For the text-containing cell, return its midpoint in (x, y) coordinate format. 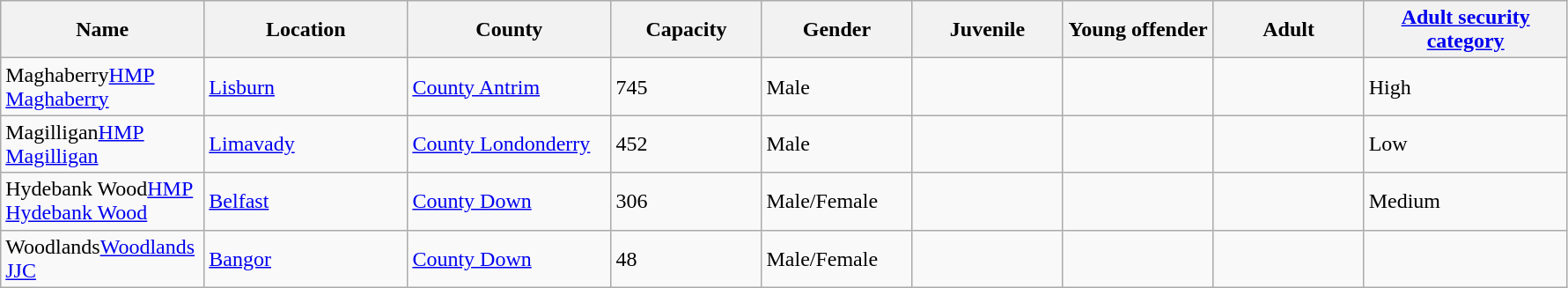
745 (687, 86)
Limavady (306, 144)
Gender (836, 30)
MaghaberryHMP Maghaberry (102, 86)
County (509, 30)
Bangor (306, 259)
High (1465, 86)
Medium (1465, 201)
County Antrim (509, 86)
306 (687, 201)
452 (687, 144)
Name (102, 30)
Belfast (306, 201)
Lisburn (306, 86)
Low (1465, 144)
WoodlandsWoodlands JJC (102, 259)
Location (306, 30)
Young offender (1137, 30)
Adult security category (1465, 30)
48 (687, 259)
Juvenile (988, 30)
Capacity (687, 30)
Hydebank WoodHMP Hydebank Wood (102, 201)
MagilliganHMP Magilligan (102, 144)
County Londonderry (509, 144)
Adult (1289, 30)
